For the text-containing cell, return its midpoint in (X, Y) coordinate format. 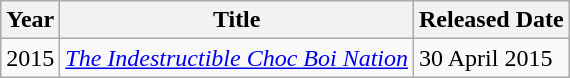
2015 (30, 58)
Released Date (492, 20)
30 April 2015 (492, 58)
The Indestructible Choc Boi Nation (237, 58)
Title (237, 20)
Year (30, 20)
